Scan for the cell matching the given text and deliver its [x, y] coordinate at center. 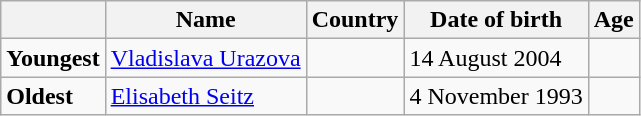
Vladislava Urazova [206, 58]
Age [614, 20]
4 November 1993 [496, 96]
Date of birth [496, 20]
Country [355, 20]
Name [206, 20]
Elisabeth Seitz [206, 96]
Oldest [53, 96]
14 August 2004 [496, 58]
Youngest [53, 58]
